Find where the given text appears and provide that cell's center as [x, y] coordinate. 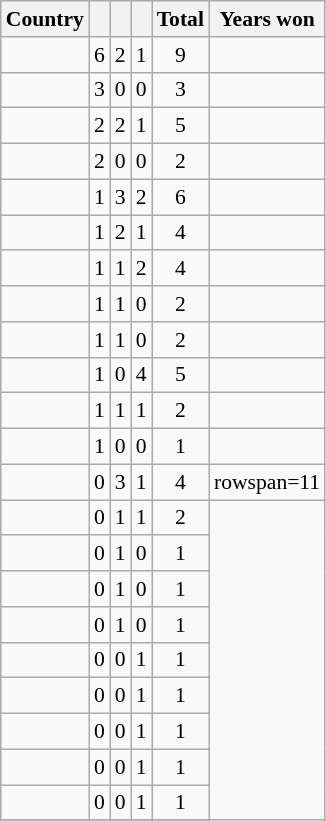
9 [180, 54]
rowspan=11 [267, 482]
Years won [267, 19]
Country [45, 19]
Total [180, 19]
